Output the (x, y) coordinate of the center of the cell containing the given text.  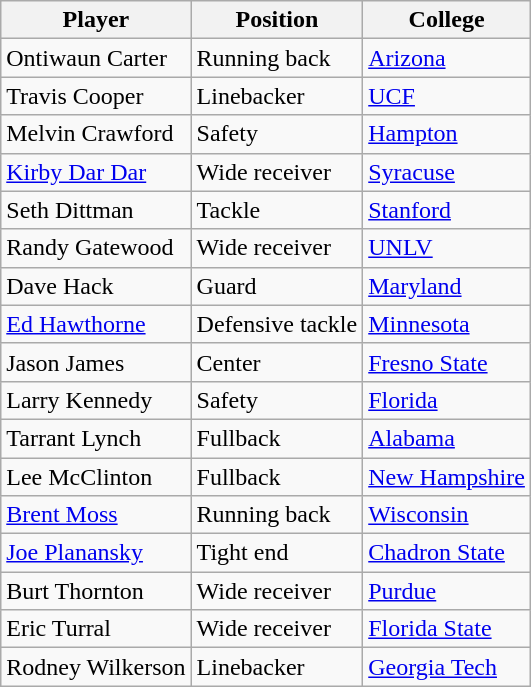
Guard (277, 286)
Lee McClinton (96, 477)
Georgia Tech (447, 667)
Florida State (447, 629)
Dave Hack (96, 286)
Fresno State (447, 362)
Travis Cooper (96, 96)
Wisconsin (447, 515)
Jason James (96, 362)
Eric Turral (96, 629)
Hampton (447, 134)
UCF (447, 96)
Maryland (447, 286)
Minnesota (447, 324)
Ontiwaun Carter (96, 58)
Florida (447, 400)
College (447, 20)
Joe Planansky (96, 553)
Ed Hawthorne (96, 324)
Stanford (447, 210)
Chadron State (447, 553)
Seth Dittman (96, 210)
Position (277, 20)
Syracuse (447, 172)
Tarrant Lynch (96, 438)
Defensive tackle (277, 324)
Purdue (447, 591)
Melvin Crawford (96, 134)
Tight end (277, 553)
Alabama (447, 438)
New Hampshire (447, 477)
Larry Kennedy (96, 400)
Brent Moss (96, 515)
UNLV (447, 248)
Center (277, 362)
Arizona (447, 58)
Burt Thornton (96, 591)
Rodney Wilkerson (96, 667)
Tackle (277, 210)
Randy Gatewood (96, 248)
Kirby Dar Dar (96, 172)
Player (96, 20)
